Find where the given text appears and provide that cell's center as [x, y] coordinate. 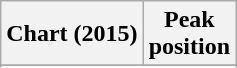
Chart (2015) [72, 34]
Peakposition [189, 34]
